Search for the cell housing the specified text and yield its (X, Y) center coordinate. 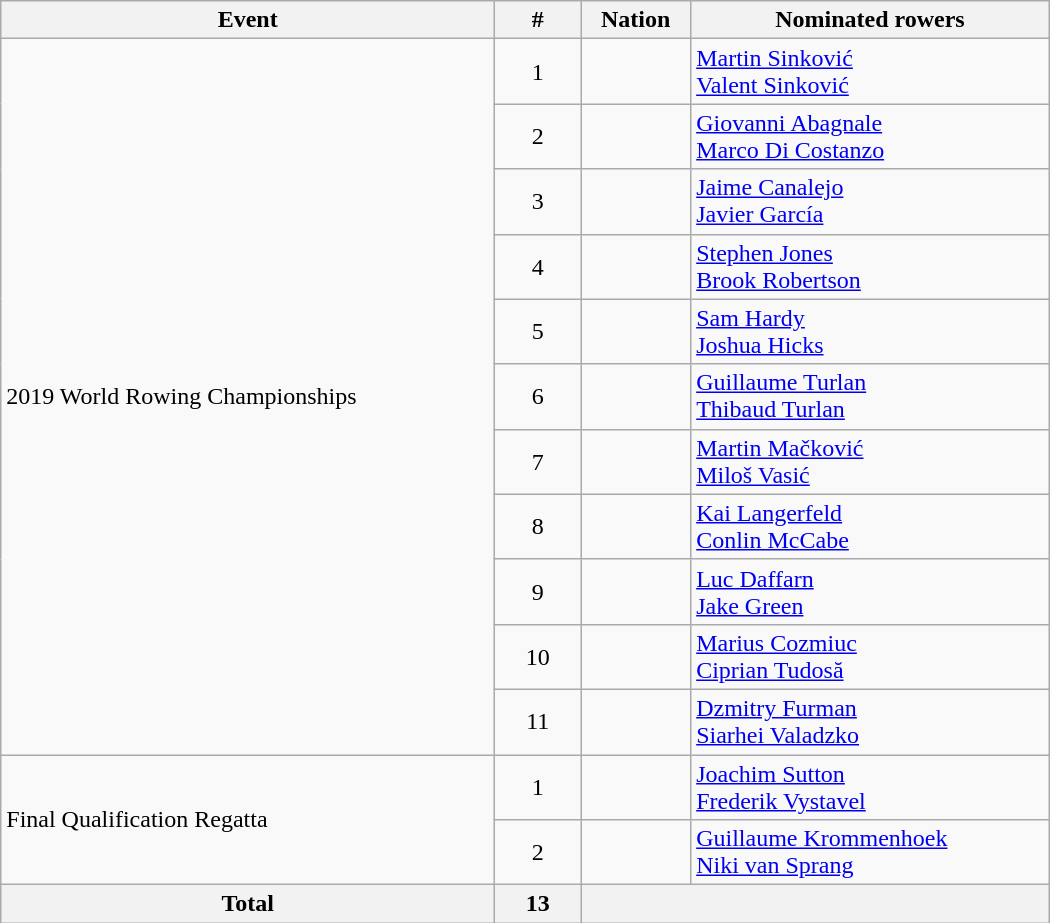
7 (538, 462)
Event (248, 20)
8 (538, 526)
3 (538, 202)
Jaime CanalejoJavier García (870, 202)
Giovanni AbagnaleMarco Di Costanzo (870, 136)
Kai LangerfeldConlin McCabe (870, 526)
2019 World Rowing Championships (248, 397)
Final Qualification Regatta (248, 819)
Stephen JonesBrook Robertson (870, 266)
Nominated rowers (870, 20)
6 (538, 396)
13 (538, 904)
Marius CozmiucCiprian Tudosă (870, 656)
5 (538, 332)
Martin MačkovićMiloš Vasić (870, 462)
Dzmitry FurmanSiarhei Valadzko (870, 722)
11 (538, 722)
10 (538, 656)
Total (248, 904)
Joachim SuttonFrederik Vystavel (870, 786)
Sam HardyJoshua Hicks (870, 332)
# (538, 20)
4 (538, 266)
Luc DaffarnJake Green (870, 592)
Guillaume TurlanThibaud Turlan (870, 396)
Martin SinkovićValent Sinković (870, 72)
Guillaume KrommenhoekNiki van Sprang (870, 852)
Nation (636, 20)
9 (538, 592)
